Scan for the cell matching the given text and deliver its [x, y] coordinate at center. 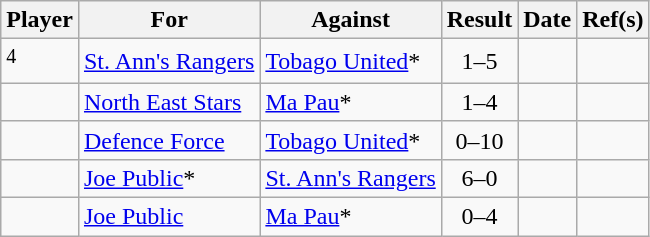
6–0 [479, 178]
Result [479, 20]
Joe Public* [168, 178]
1–5 [479, 62]
0–4 [479, 217]
Player [40, 20]
Ref(s) [613, 20]
1–4 [479, 102]
Joe Public [168, 217]
Date [548, 20]
Defence Force [168, 140]
4 [40, 62]
For [168, 20]
North East Stars [168, 102]
Against [350, 20]
0–10 [479, 140]
